Scan for the cell matching the given text and deliver its (X, Y) coordinate at center. 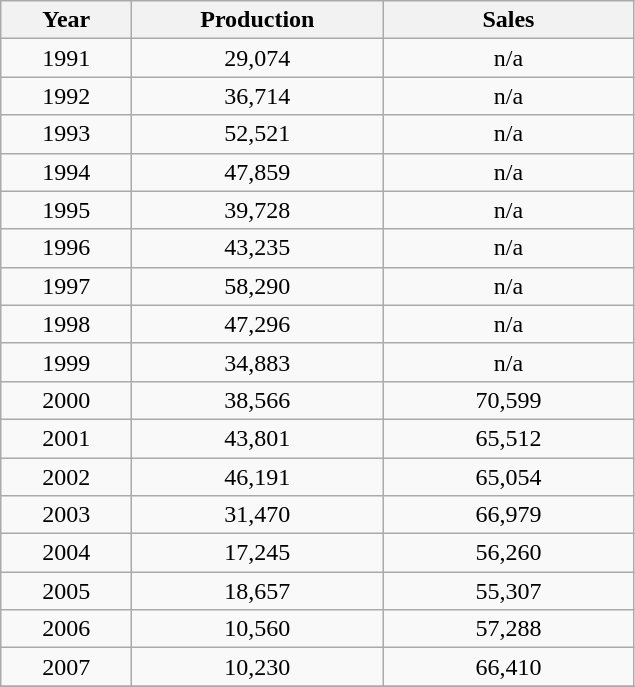
47,859 (258, 172)
Sales (508, 20)
10,230 (258, 667)
2003 (66, 515)
1999 (66, 362)
29,074 (258, 58)
55,307 (508, 591)
1994 (66, 172)
66,979 (508, 515)
Year (66, 20)
2004 (66, 553)
10,560 (258, 629)
39,728 (258, 210)
31,470 (258, 515)
57,288 (508, 629)
18,657 (258, 591)
46,191 (258, 477)
17,245 (258, 553)
70,599 (508, 400)
66,410 (508, 667)
58,290 (258, 286)
2000 (66, 400)
1991 (66, 58)
2002 (66, 477)
65,054 (508, 477)
2006 (66, 629)
52,521 (258, 134)
1993 (66, 134)
43,801 (258, 438)
1992 (66, 96)
36,714 (258, 96)
1998 (66, 324)
56,260 (508, 553)
1995 (66, 210)
1997 (66, 286)
2007 (66, 667)
34,883 (258, 362)
47,296 (258, 324)
Production (258, 20)
38,566 (258, 400)
2005 (66, 591)
2001 (66, 438)
65,512 (508, 438)
43,235 (258, 248)
1996 (66, 248)
